Scan for the cell matching the given text and deliver its (x, y) coordinate at center. 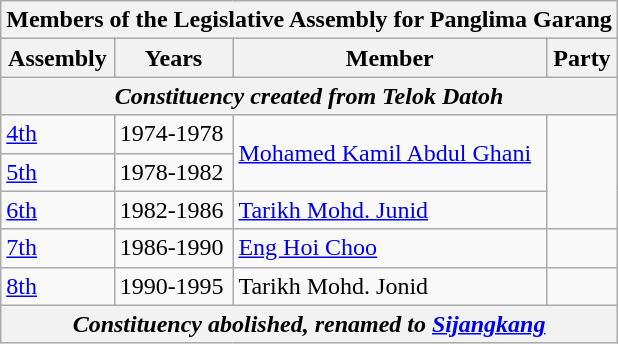
1990-1995 (174, 286)
8th (58, 286)
1974-1978 (174, 134)
Constituency abolished, renamed to Sijangkang (310, 324)
4th (58, 134)
1982-1986 (174, 210)
Years (174, 58)
6th (58, 210)
Member (390, 58)
Constituency created from Telok Datoh (310, 96)
Tarikh Mohd. Jonid (390, 286)
Assembly (58, 58)
7th (58, 248)
1978-1982 (174, 172)
Members of the Legislative Assembly for Panglima Garang (310, 20)
Tarikh Mohd. Junid (390, 210)
Eng Hoi Choo (390, 248)
5th (58, 172)
1986-1990 (174, 248)
Party (582, 58)
Mohamed Kamil Abdul Ghani (390, 153)
